Find where the given text appears and provide that cell's center as (x, y) coordinate. 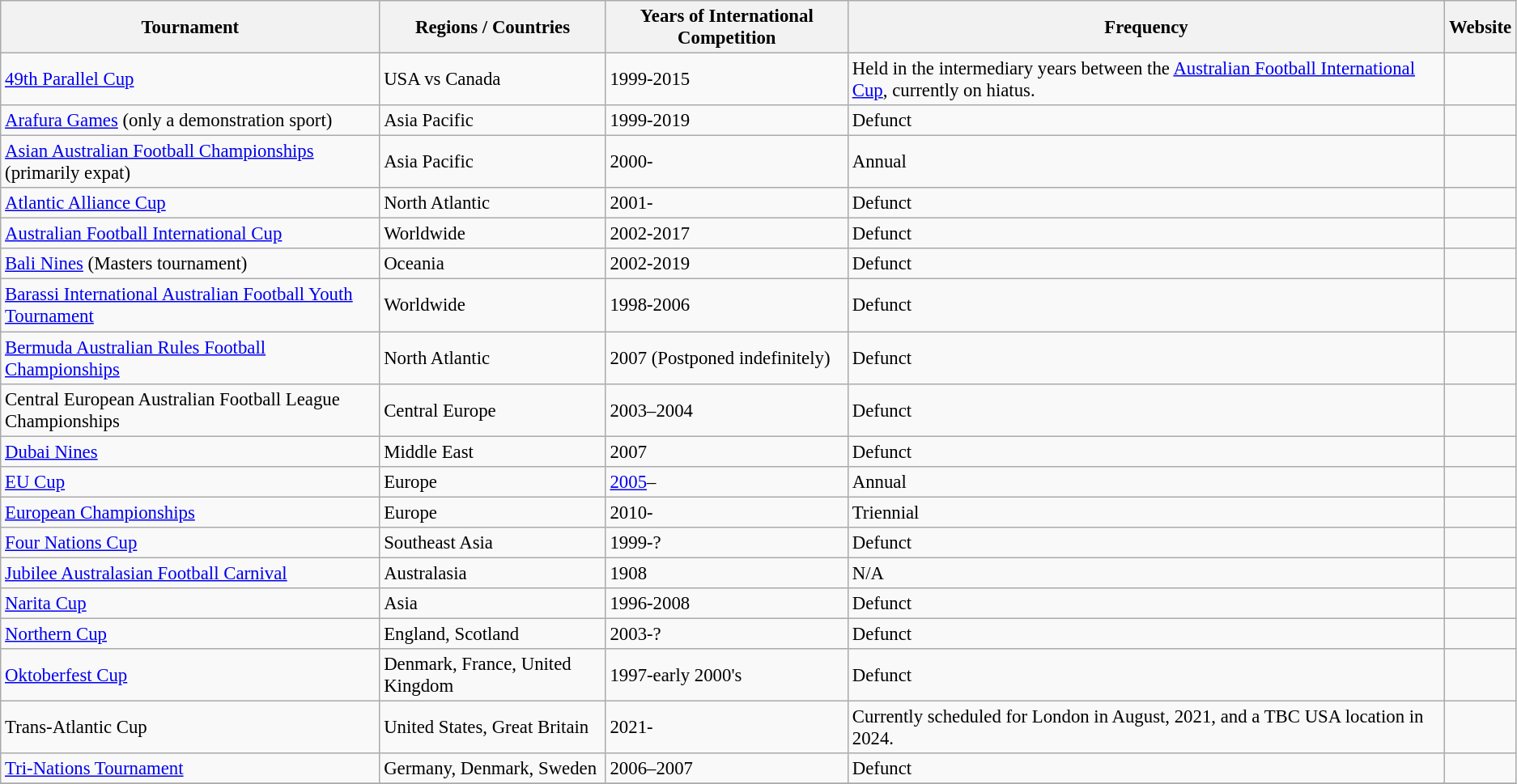
Website (1481, 28)
1996-2008 (727, 604)
Oceania (492, 265)
Middle East (492, 451)
Currently scheduled for London in August, 2021, and a TBC USA location in 2024. (1146, 728)
49th Parallel Cup (190, 79)
Narita Cup (190, 604)
Bali Nines (Masters tournament) (190, 265)
Tri-Nations Tournament (190, 769)
2010- (727, 512)
Denmark, France, United Kingdom (492, 675)
USA vs Canada (492, 79)
2005– (727, 481)
Arafura Games (only a demonstration sport) (190, 121)
2002-2017 (727, 234)
1999-2019 (727, 121)
Asia (492, 604)
Australasia (492, 573)
N/A (1146, 573)
2003-? (727, 634)
Central European Australian Football League Championships (190, 409)
2000- (727, 162)
2002-2019 (727, 265)
1908 (727, 573)
2003–2004 (727, 409)
Germany, Denmark, Sweden (492, 769)
2007 (727, 451)
1999-? (727, 543)
Jubilee Australasian Football Carnival (190, 573)
2006–2007 (727, 769)
Southeast Asia (492, 543)
Dubai Nines (190, 451)
Triennial (1146, 512)
Years of International Competition (727, 28)
EU Cup (190, 481)
Four Nations Cup (190, 543)
2021- (727, 728)
1999-2015 (727, 79)
Atlantic Alliance Cup (190, 203)
1998-2006 (727, 306)
Central Europe (492, 409)
Tournament (190, 28)
United States, Great Britain (492, 728)
Asian Australian Football Championships (primarily expat) (190, 162)
Northern Cup (190, 634)
1997-early 2000's (727, 675)
2001- (727, 203)
Bermuda Australian Rules Football Championships (190, 358)
Held in the intermediary years between the Australian Football International Cup, currently on hiatus. (1146, 79)
Trans-Atlantic Cup (190, 728)
Australian Football International Cup (190, 234)
Regions / Countries (492, 28)
England, Scotland (492, 634)
Frequency (1146, 28)
2007 (Postponed indefinitely) (727, 358)
European Championships (190, 512)
Oktoberfest Cup (190, 675)
Barassi International Australian Football Youth Tournament (190, 306)
